Return the (x, y) coordinate for the center point of the cell that contains the specified text.  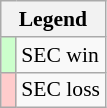
Legend (53, 19)
SEC win (60, 55)
SEC loss (60, 90)
